Return [x, y] of the center of cell containing provided text 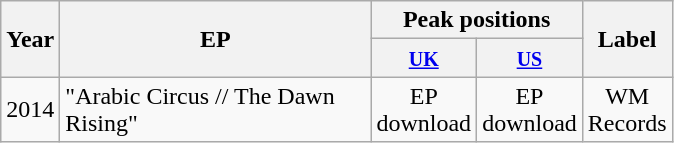
US [530, 58]
UK [424, 58]
2014 [30, 110]
"Arabic Circus // The Dawn Rising" [216, 110]
WM Records [627, 110]
Label [627, 39]
EP [216, 39]
Peak positions [476, 20]
Year [30, 39]
